Provide the (x, y) coordinate of the cell's center where the given text is located.  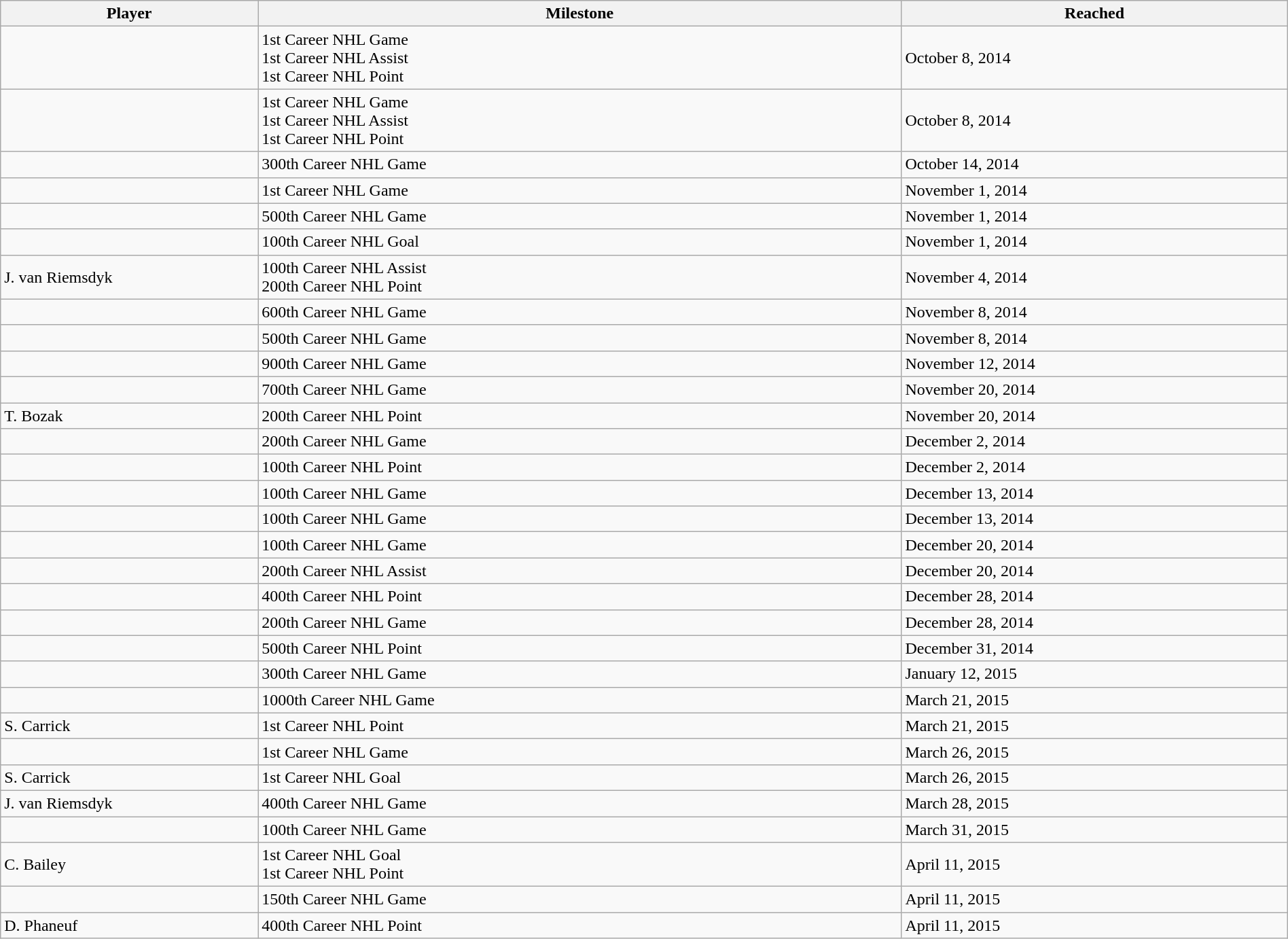
700th Career NHL Game (580, 389)
100th Career NHL Goal (580, 242)
200th Career NHL Point (580, 415)
December 31, 2014 (1094, 648)
1st Career NHL Goal (580, 777)
Player (129, 14)
100th Career NHL Point (580, 467)
1st Career NHL Point (580, 726)
900th Career NHL Game (580, 364)
January 12, 2015 (1094, 674)
T. Bozak (129, 415)
Reached (1094, 14)
March 28, 2015 (1094, 803)
Milestone (580, 14)
100th Career NHL Assist200th Career NHL Point (580, 277)
D. Phaneuf (129, 925)
October 14, 2014 (1094, 164)
500th Career NHL Point (580, 648)
200th Career NHL Assist (580, 571)
600th Career NHL Game (580, 312)
1000th Career NHL Game (580, 700)
400th Career NHL Game (580, 803)
C. Bailey (129, 864)
November 4, 2014 (1094, 277)
1st Career NHL Goal1st Career NHL Point (580, 864)
150th Career NHL Game (580, 900)
March 31, 2015 (1094, 830)
November 12, 2014 (1094, 364)
